Return the [X, Y] coordinate for the center point of the cell that contains the specified text.  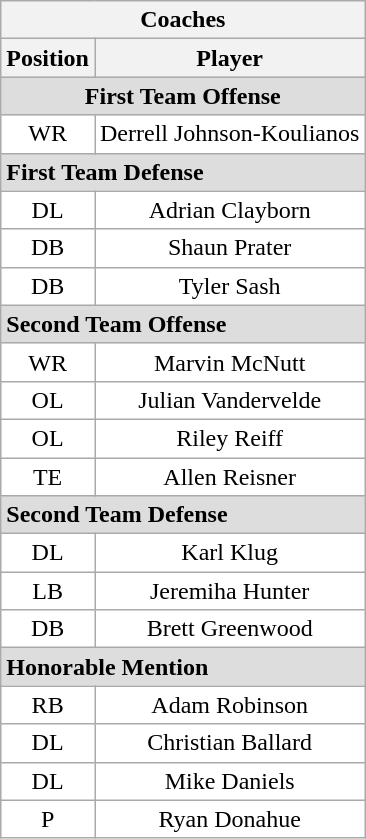
P [48, 819]
LB [48, 591]
Allen Reisner [229, 477]
Coaches [183, 20]
Karl Klug [229, 553]
Shaun Prater [229, 248]
RB [48, 705]
Second Team Defense [183, 515]
First Team Offense [183, 96]
Christian Ballard [229, 743]
Marvin McNutt [229, 362]
Position [48, 58]
Player [229, 58]
First Team Defense [183, 172]
Jeremiha Hunter [229, 591]
Ryan Donahue [229, 819]
Honorable Mention [183, 667]
Adam Robinson [229, 705]
TE [48, 477]
Mike Daniels [229, 781]
Adrian Clayborn [229, 210]
Brett Greenwood [229, 629]
Tyler Sash [229, 286]
Riley Reiff [229, 438]
Julian Vandervelde [229, 400]
Second Team Offense [183, 324]
Derrell Johnson-Koulianos [229, 134]
